From the cell containing the given text, extract its center point as (X, Y) coordinate. 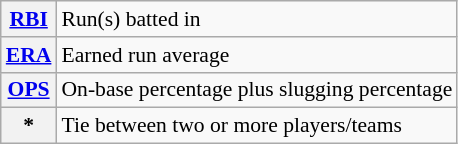
Run(s) batted in (256, 19)
ERA (29, 55)
RBI (29, 19)
On-base percentage plus slugging percentage (256, 90)
* (29, 126)
Tie between two or more players/teams (256, 126)
OPS (29, 90)
Earned run average (256, 55)
